Determine the (X, Y) coordinate at the center of the cell enclosing the given text.  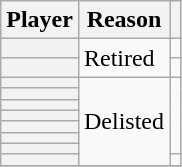
Delisted (124, 121)
Player (40, 20)
Reason (124, 20)
Retired (124, 58)
